Extract the (X, Y) coordinate from the center of the cell holding the provided text.  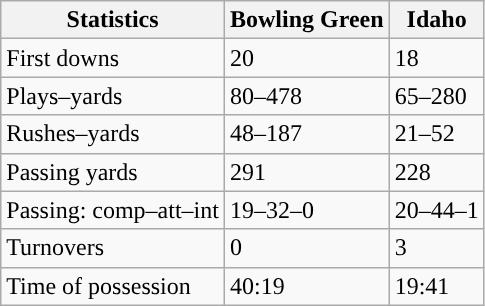
19:41 (436, 286)
21–52 (436, 134)
19–32–0 (306, 210)
Statistics (113, 20)
228 (436, 172)
Bowling Green (306, 20)
20 (306, 58)
0 (306, 248)
Idaho (436, 20)
Time of possession (113, 286)
First downs (113, 58)
65–280 (436, 96)
80–478 (306, 96)
Turnovers (113, 248)
291 (306, 172)
Passing yards (113, 172)
Plays–yards (113, 96)
Passing: comp–att–int (113, 210)
48–187 (306, 134)
18 (436, 58)
Rushes–yards (113, 134)
40:19 (306, 286)
3 (436, 248)
20–44–1 (436, 210)
